Find where the given text appears and provide that cell's center as (X, Y) coordinate. 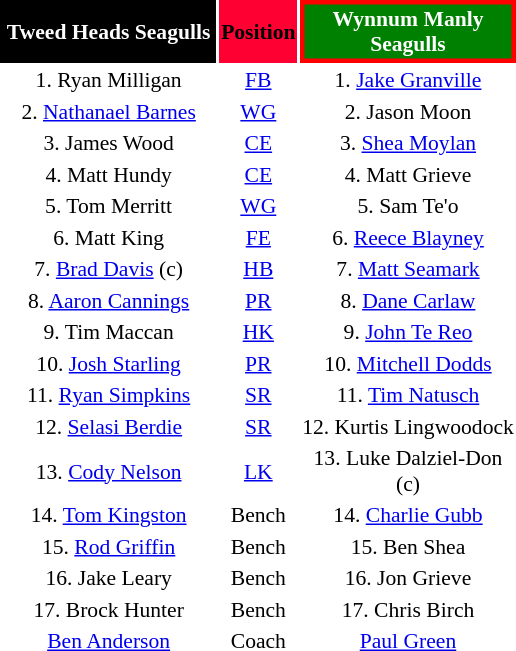
14. Tom Kingston (109, 515)
12. Kurtis Lingwoodock (408, 426)
14. Charlie Gubb (408, 515)
1. Jake Granville (408, 80)
15. Ben Shea (408, 546)
13. Cody Nelson (109, 471)
Position (258, 32)
FB (258, 80)
2. Jason Moon (408, 112)
4. Matt Hundy (109, 174)
7. Brad Davis (c) (109, 269)
16. Jake Leary (109, 578)
17. Brock Hunter (109, 610)
9. John Te Reo (408, 332)
5. Sam Te'o (408, 206)
15. Rod Griffin (109, 546)
2. Nathanael Barnes (109, 112)
12. Selasi Berdie (109, 426)
4. Matt Grieve (408, 174)
13. Luke Dalziel-Don (c) (408, 471)
FE (258, 238)
8. Dane Carlaw (408, 300)
Wynnum Manly Seagulls (408, 32)
7. Matt Seamark (408, 269)
6. Matt King (109, 238)
8. Aaron Cannings (109, 300)
6. Reece Blayney (408, 238)
Tweed Heads Seagulls (109, 32)
3. Shea Moylan (408, 143)
17. Chris Birch (408, 610)
3. James Wood (109, 143)
11. Ryan Simpkins (109, 395)
LK (258, 471)
11. Tim Natusch (408, 395)
10. Mitchell Dodds (408, 364)
5. Tom Merritt (109, 206)
1. Ryan Milligan (109, 80)
10. Josh Starling (109, 364)
9. Tim Maccan (109, 332)
16. Jon Grieve (408, 578)
HB (258, 269)
HK (258, 332)
